Find where the given text appears and provide that cell's center as (x, y) coordinate. 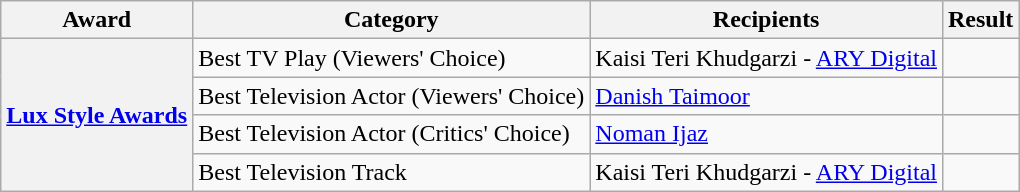
Best Television Actor (Critics' Choice) (392, 134)
Danish Taimoor (766, 96)
Best Television Actor (Viewers' Choice) (392, 96)
Category (392, 20)
Award (97, 20)
Result (980, 20)
Noman Ijaz (766, 134)
Best TV Play (Viewers' Choice) (392, 58)
Best Television Track (392, 172)
Lux Style Awards (97, 115)
Recipients (766, 20)
